Detect which cell encompasses the target text, then output its [x, y] center coordinate. 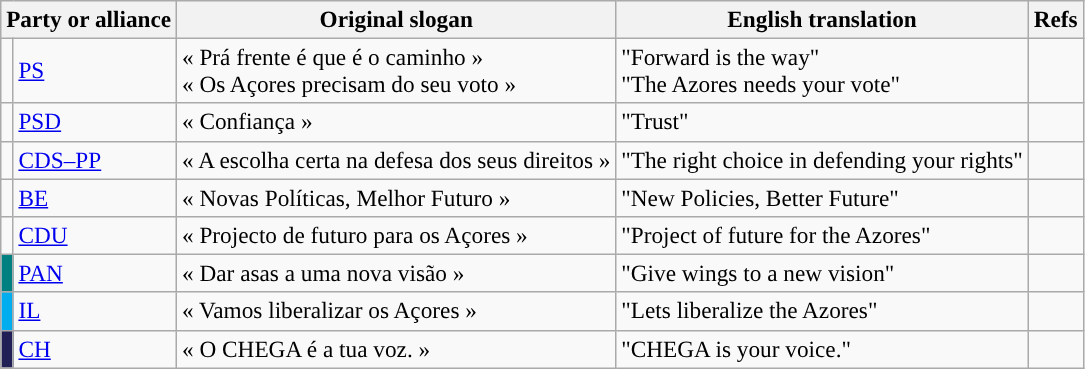
"Forward is the way""The Azores needs your vote" [822, 70]
PAN [95, 273]
"CHEGA is your voice." [822, 349]
« Confiança » [396, 122]
English translation [822, 19]
BE [95, 197]
CDU [95, 235]
« A escolha certa na defesa dos seus direitos » [396, 160]
PSD [95, 122]
CH [95, 349]
« Dar asas a uma nova visão » [396, 273]
"The right choice in defending your rights" [822, 160]
PS [95, 70]
« Prá frente é que é o caminho »« Os Açores precisam do seu voto » [396, 70]
Refs [1056, 19]
« O CHEGA é a tua voz. » [396, 349]
« Novas Políticas, Melhor Futuro » [396, 197]
« Vamos liberalizar os Açores » [396, 311]
"Lets liberalize the Azores" [822, 311]
Original slogan [396, 19]
"New Policies, Better Future" [822, 197]
« Projecto de futuro para os Açores » [396, 235]
Party or alliance [89, 19]
"Trust" [822, 122]
"Project of future for the Azores" [822, 235]
"Give wings to a new vision" [822, 273]
CDS–PP [95, 160]
IL [95, 311]
